Determine the (X, Y) coordinate at the center of the cell enclosing the given text.  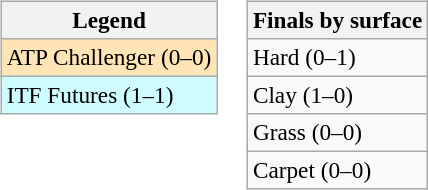
Clay (1–0) (337, 95)
Grass (0–0) (337, 133)
ATP Challenger (0–0) (108, 57)
Carpet (0–0) (337, 171)
Legend (108, 20)
ITF Futures (1–1) (108, 95)
Hard (0–1) (337, 57)
Finals by surface (337, 20)
